Output the [X, Y] coordinate of the center of the cell containing the given text.  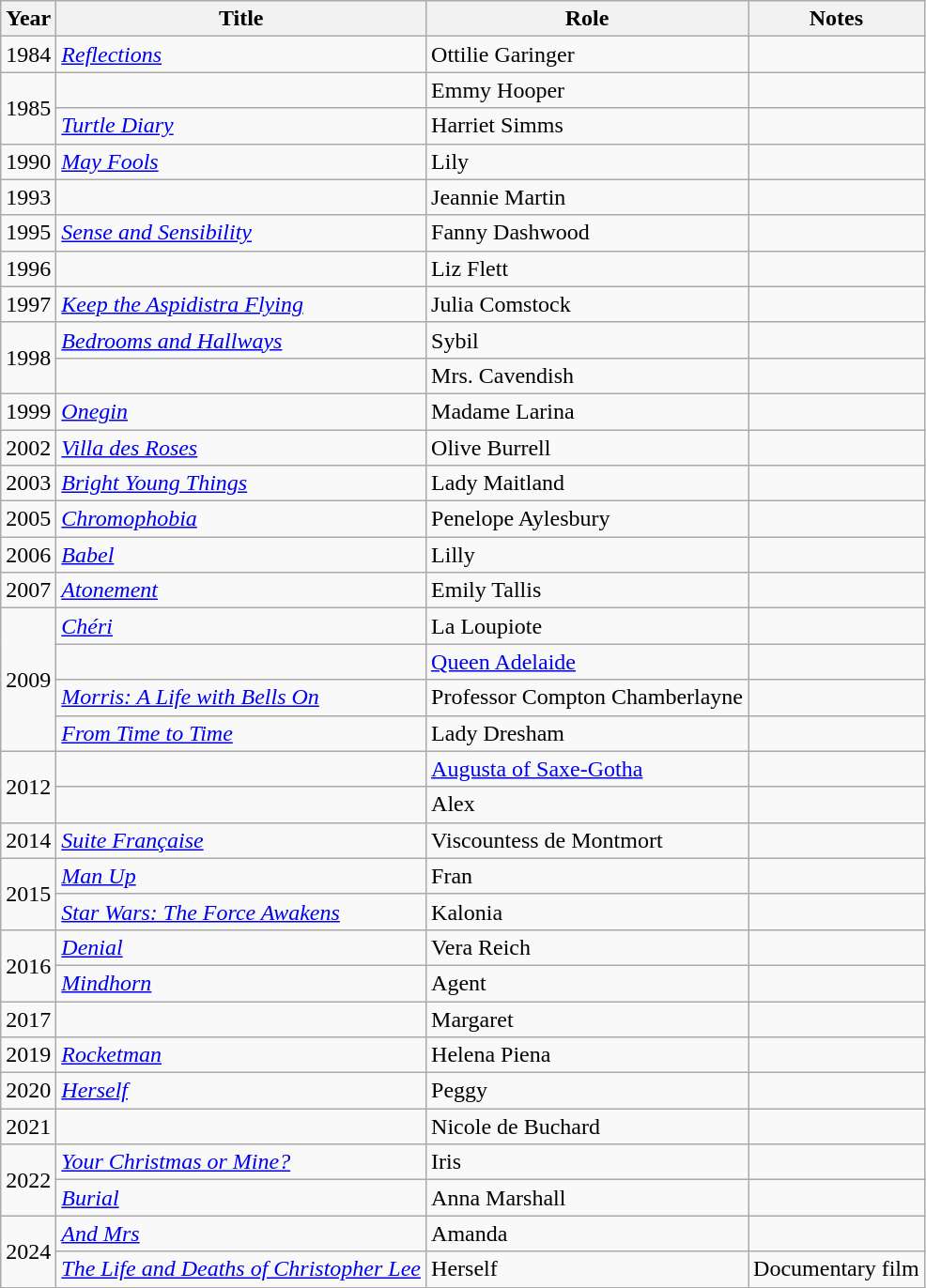
Babel [241, 555]
Chromophobia [241, 519]
Penelope Aylesbury [588, 519]
2002 [28, 448]
Rocketman [241, 1055]
Reflections [241, 54]
Queen Adelaide [588, 662]
Onegin [241, 411]
Iris [588, 1162]
Year [28, 19]
And Mrs [241, 1234]
Villa des Roses [241, 448]
1998 [28, 358]
Lilly [588, 555]
Fran [588, 876]
2022 [28, 1180]
Man Up [241, 876]
Helena Piena [588, 1055]
Your Christmas or Mine? [241, 1162]
Emmy Hooper [588, 90]
Amanda [588, 1234]
Nicole de Buchard [588, 1127]
Alex [588, 805]
Denial [241, 947]
2019 [28, 1055]
Notes [837, 19]
Augusta of Saxe-Gotha [588, 769]
Peggy [588, 1091]
Olive Burrell [588, 448]
Emily Tallis [588, 590]
Ottilie Garinger [588, 54]
1999 [28, 411]
2009 [28, 680]
2017 [28, 1019]
Anna Marshall [588, 1198]
Kalonia [588, 912]
Liz Flett [588, 268]
Lily [588, 161]
Agent [588, 983]
2024 [28, 1251]
Madame Larina [588, 411]
Bright Young Things [241, 483]
Sense and Sensibility [241, 233]
Viscountess de Montmort [588, 840]
1985 [28, 108]
2020 [28, 1091]
Lady Maitland [588, 483]
La Loupiote [588, 626]
1990 [28, 161]
Fanny Dashwood [588, 233]
The Life and Deaths of Christopher Lee [241, 1269]
Bedrooms and Hallways [241, 340]
Keep the Aspidistra Flying [241, 304]
Vera Reich [588, 947]
Star Wars: The Force Awakens [241, 912]
Lady Dresham [588, 733]
2014 [28, 840]
Morris: A Life with Bells On [241, 698]
2015 [28, 894]
2021 [28, 1127]
2007 [28, 590]
1993 [28, 197]
1995 [28, 233]
Margaret [588, 1019]
Documentary film [837, 1269]
Mrs. Cavendish [588, 376]
1997 [28, 304]
Turtle Diary [241, 126]
2006 [28, 555]
Burial [241, 1198]
1984 [28, 54]
Julia Comstock [588, 304]
1996 [28, 268]
2012 [28, 787]
Sybil [588, 340]
Title [241, 19]
Role [588, 19]
Suite Française [241, 840]
May Fools [241, 161]
2005 [28, 519]
2003 [28, 483]
Atonement [241, 590]
Mindhorn [241, 983]
Harriet Simms [588, 126]
Jeannie Martin [588, 197]
Chéri [241, 626]
Professor Compton Chamberlayne [588, 698]
From Time to Time [241, 733]
2016 [28, 965]
